Return [X, Y] of the center of cell containing provided text 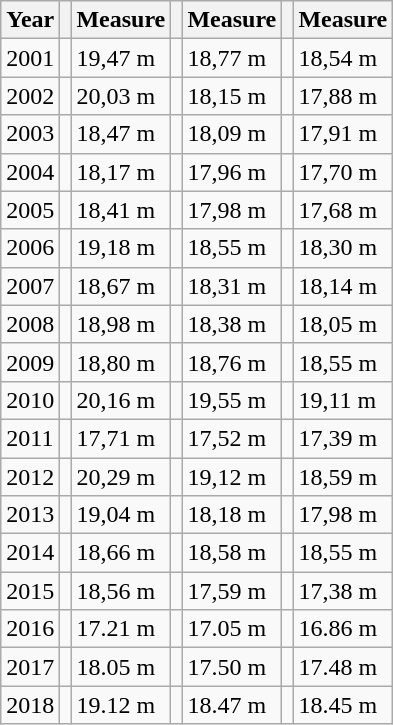
18,31 m [232, 286]
2005 [30, 210]
2012 [30, 477]
17,96 m [232, 172]
18,66 m [121, 553]
18,59 m [343, 477]
Year [30, 20]
18.45 m [343, 705]
19,55 m [232, 400]
17.50 m [232, 667]
18,17 m [121, 172]
18,09 m [232, 134]
2010 [30, 400]
17,88 m [343, 96]
2004 [30, 172]
17,91 m [343, 134]
2007 [30, 286]
2008 [30, 324]
18.05 m [121, 667]
20,16 m [121, 400]
19,04 m [121, 515]
2016 [30, 629]
18,98 m [121, 324]
18,54 m [343, 58]
17,70 m [343, 172]
18,58 m [232, 553]
18,47 m [121, 134]
18,15 m [232, 96]
17,71 m [121, 438]
18,76 m [232, 362]
20,03 m [121, 96]
2006 [30, 248]
2015 [30, 591]
18,14 m [343, 286]
16.86 m [343, 629]
19,18 m [121, 248]
2002 [30, 96]
17,39 m [343, 438]
18.47 m [232, 705]
18,30 m [343, 248]
2013 [30, 515]
2018 [30, 705]
17.05 m [232, 629]
17,52 m [232, 438]
18,05 m [343, 324]
18,77 m [232, 58]
17.48 m [343, 667]
18,38 m [232, 324]
18,41 m [121, 210]
2017 [30, 667]
19,11 m [343, 400]
20,29 m [121, 477]
18,80 m [121, 362]
2011 [30, 438]
2014 [30, 553]
19.12 m [121, 705]
17.21 m [121, 629]
18,56 m [121, 591]
17,38 m [343, 591]
2001 [30, 58]
19,47 m [121, 58]
2003 [30, 134]
18,67 m [121, 286]
17,59 m [232, 591]
19,12 m [232, 477]
2009 [30, 362]
17,68 m [343, 210]
18,18 m [232, 515]
